Identify which cell holds the provided text, then report its [x, y] central coordinate. 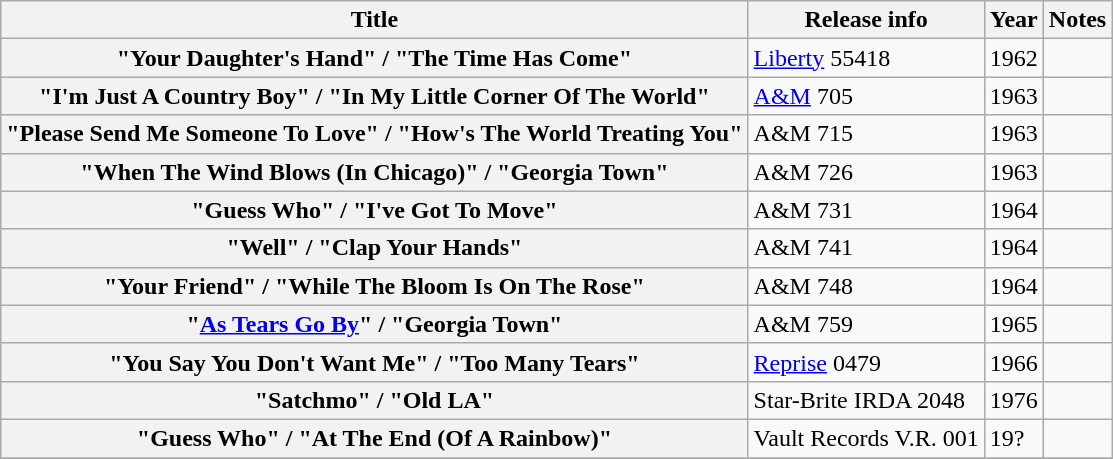
1976 [1014, 400]
Vault Records V.R. 001 [866, 438]
"You Say You Don't Want Me" / "Too Many Tears" [374, 362]
"Your Daughter's Hand" / "The Time Has Come" [374, 58]
A&M 715 [866, 134]
Reprise 0479 [866, 362]
1965 [1014, 324]
Star-Brite IRDA 2048 [866, 400]
"As Tears Go By" / "Georgia Town" [374, 324]
"Well" / "Clap Your Hands" [374, 248]
1962 [1014, 58]
A&M 748 [866, 286]
A&M 705 [866, 96]
"Please Send Me Someone To Love" / "How's The World Treating You" [374, 134]
"Your Friend" / "While The Bloom Is On The Rose" [374, 286]
1966 [1014, 362]
"Guess Who" / "At The End (Of A Rainbow)" [374, 438]
Liberty 55418 [866, 58]
"Guess Who" / "I've Got To Move" [374, 210]
A&M 741 [866, 248]
Release info [866, 20]
"Satchmo" / "Old LA" [374, 400]
"I'm Just A Country Boy" / "In My Little Corner Of The World" [374, 96]
Notes [1077, 20]
A&M 759 [866, 324]
Year [1014, 20]
A&M 731 [866, 210]
A&M 726 [866, 172]
19? [1014, 438]
Title [374, 20]
"When The Wind Blows (In Chicago)" / "Georgia Town" [374, 172]
